Return the [X, Y] coordinate for the center point of the cell that contains the specified text.  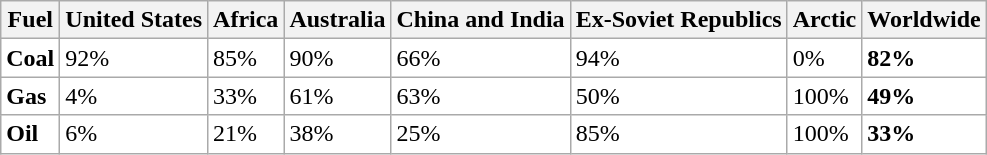
Oil [30, 134]
66% [480, 58]
82% [924, 58]
Arctic [824, 20]
25% [480, 134]
United States [134, 20]
China and India [480, 20]
6% [134, 134]
Coal [30, 58]
Gas [30, 96]
Australia [338, 20]
Africa [246, 20]
Ex-Soviet Republics [678, 20]
38% [338, 134]
92% [134, 58]
Fuel [30, 20]
94% [678, 58]
50% [678, 96]
90% [338, 58]
61% [338, 96]
49% [924, 96]
Worldwide [924, 20]
63% [480, 96]
21% [246, 134]
4% [134, 96]
0% [824, 58]
